From the cell containing the given text, extract its center point as (x, y) coordinate. 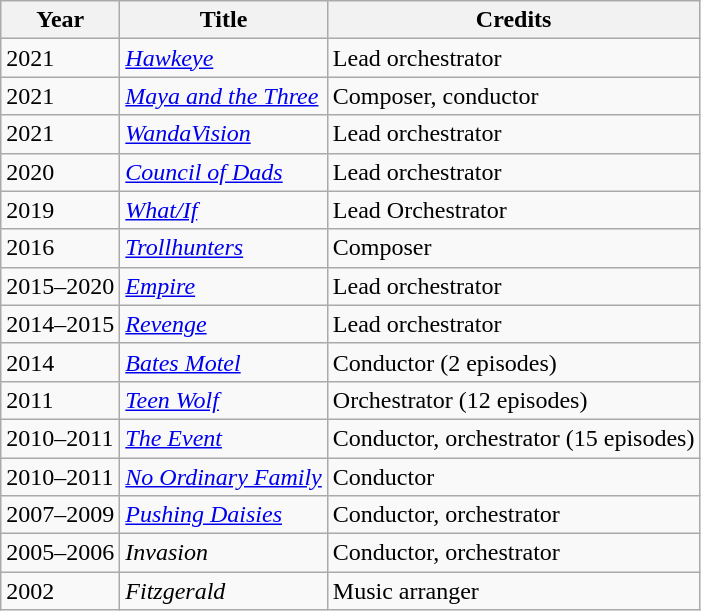
Fitzgerald (224, 591)
Title (224, 20)
Year (60, 20)
Bates Motel (224, 362)
2014 (60, 362)
Hawkeye (224, 58)
Teen Wolf (224, 400)
2020 (60, 172)
Composer, conductor (514, 96)
Conductor (2 episodes) (514, 362)
Trollhunters (224, 248)
2005–2006 (60, 553)
2019 (60, 210)
Orchestrator (12 episodes) (514, 400)
Maya and the Three (224, 96)
2015–2020 (60, 286)
WandaVision (224, 134)
Credits (514, 20)
Empire (224, 286)
Conductor, orchestrator (15 episodes) (514, 438)
Council of Dads (224, 172)
Conductor (514, 477)
2002 (60, 591)
2014–2015 (60, 324)
2016 (60, 248)
Pushing Daisies (224, 515)
Revenge (224, 324)
Lead Orchestrator (514, 210)
No Ordinary Family (224, 477)
Music arranger (514, 591)
What/If (224, 210)
2011 (60, 400)
2007–2009 (60, 515)
Composer (514, 248)
Invasion (224, 553)
The Event (224, 438)
